Return the (x, y) coordinate for the center point of the cell that contains the specified text.  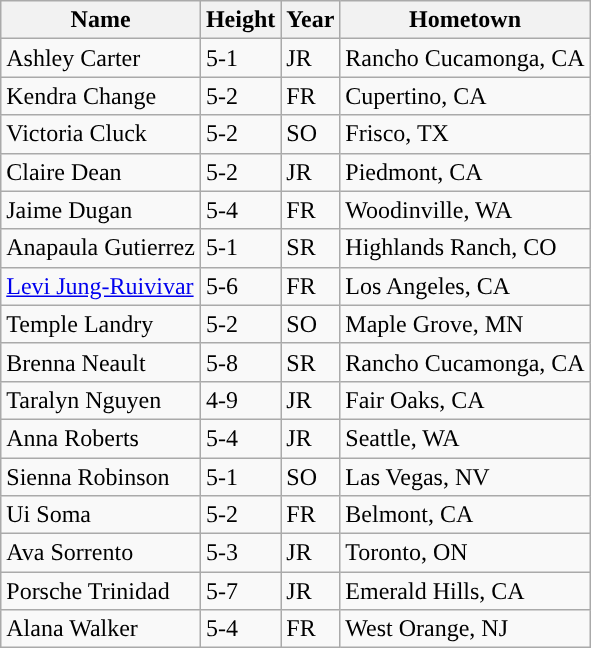
Cupertino, CA (465, 96)
Brenna Neault (101, 362)
Porsche Trinidad (101, 591)
Belmont, CA (465, 515)
Kendra Change (101, 96)
Emerald Hills, CA (465, 591)
Height (240, 20)
Frisco, TX (465, 134)
5-6 (240, 286)
Jaime Dugan (101, 210)
Seattle, WA (465, 438)
Alana Walker (101, 629)
Anna Roberts (101, 438)
West Orange, NJ (465, 629)
Los Angeles, CA (465, 286)
Name (101, 20)
Fair Oaks, CA (465, 400)
Sienna Robinson (101, 477)
Claire Dean (101, 172)
Temple Landry (101, 324)
Ui Soma (101, 515)
Piedmont, CA (465, 172)
5-8 (240, 362)
Ashley Carter (101, 58)
Year (310, 20)
4-9 (240, 400)
Ava Sorrento (101, 553)
Anapaula Gutierrez (101, 248)
Highlands Ranch, CO (465, 248)
Las Vegas, NV (465, 477)
5-7 (240, 591)
Maple Grove, MN (465, 324)
5-3 (240, 553)
Levi Jung-Ruivivar (101, 286)
Toronto, ON (465, 553)
Hometown (465, 20)
Woodinville, WA (465, 210)
Taralyn Nguyen (101, 400)
Victoria Cluck (101, 134)
